Provide the (X, Y) coordinate of the cell's center where the given text is located.  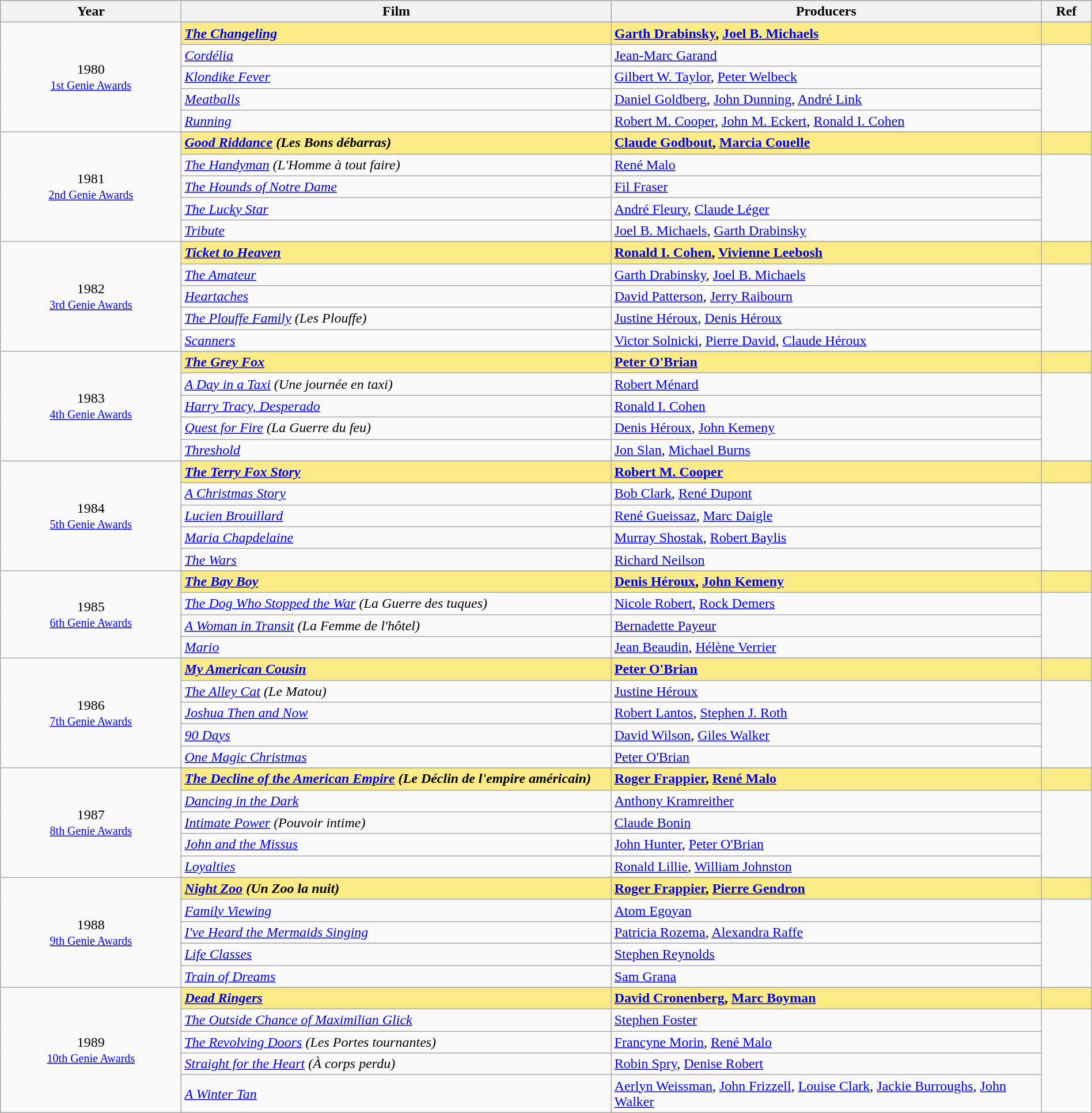
The Alley Cat (Le Matou) (396, 691)
Sam Grana (826, 976)
Train of Dreams (396, 976)
Francyne Morin, René Malo (826, 1042)
Ref (1067, 12)
Robert Ménard (826, 384)
The Lucky Star (396, 209)
Roger Frappier, René Malo (826, 779)
A Winter Tan (396, 1093)
Robert Lantos, Stephen J. Roth (826, 713)
Bernadette Payeur (826, 625)
Justine Héroux, Denis Héroux (826, 319)
Ronald Lillie, William Johnston (826, 866)
Jon Slan, Michael Burns (826, 450)
Ronald I. Cohen, Vivienne Leebosh (826, 252)
Tribute (396, 230)
The Handyman (L'Homme à tout faire) (396, 165)
Aerlyn Weissman, John Frizzell, Louise Clark, Jackie Burroughs, John Walker (826, 1093)
Loyalties (396, 866)
Ticket to Heaven (396, 252)
1988 9th Genie Awards (91, 932)
Heartaches (396, 297)
One Magic Christmas (396, 757)
1985 6th Genie Awards (91, 614)
1982 3rd Genie Awards (91, 296)
1989 10th Genie Awards (91, 1050)
Daniel Goldberg, John Dunning, André Link (826, 99)
1980 1st Genie Awards (91, 77)
Threshold (396, 450)
Atom Egoyan (826, 910)
Intimate Power (Pouvoir intime) (396, 823)
The Bay Boy (396, 581)
Claude Godbout, Marcia Couelle (826, 143)
David Patterson, Jerry Raibourn (826, 297)
1983 4th Genie Awards (91, 406)
Mario (396, 648)
Joshua Then and Now (396, 713)
1981 2nd Genie Awards (91, 187)
The Terry Fox Story (396, 472)
René Gueissaz, Marc Daigle (826, 516)
The Amateur (396, 275)
90 Days (396, 735)
Cordélia (396, 55)
Roger Frappier, Pierre Gendron (826, 888)
Murray Shostak, Robert Baylis (826, 537)
John Hunter, Peter O'Brian (826, 845)
1987 8th Genie Awards (91, 823)
1986 7th Genie Awards (91, 713)
Joel B. Michaels, Garth Drabinsky (826, 230)
Claude Bonin (826, 823)
A Woman in Transit (La Femme de l'hôtel) (396, 625)
1984 5th Genie Awards (91, 516)
André Fleury, Claude Léger (826, 209)
Meatballs (396, 99)
Life Classes (396, 954)
Robert M. Cooper, John M. Eckert, Ronald I. Cohen (826, 121)
A Christmas Story (396, 494)
Dancing in the Dark (396, 801)
Robert M. Cooper (826, 472)
Fil Fraser (826, 187)
My American Cousin (396, 669)
René Malo (826, 165)
A Day in a Taxi (Une journée en taxi) (396, 384)
I've Heard the Mermaids Singing (396, 932)
Family Viewing (396, 910)
Patricia Rozema, Alexandra Raffe (826, 932)
Jean Beaudin, Hélène Verrier (826, 648)
John and the Missus (396, 845)
Harry Tracy, Desperado (396, 406)
Year (91, 12)
The Outside Chance of Maximilian Glick (396, 1020)
The Wars (396, 559)
Film (396, 12)
The Dog Who Stopped the War (La Guerre des tuques) (396, 603)
Quest for Fire (La Guerre du feu) (396, 428)
Good Riddance (Les Bons débarras) (396, 143)
Jean-Marc Garand (826, 55)
The Changeling (396, 33)
The Hounds of Notre Dame (396, 187)
Anthony Kramreither (826, 801)
Victor Solnicki, Pierre David, Claude Héroux (826, 340)
The Grey Fox (396, 362)
The Decline of the American Empire (Le Déclin de l'empire américain) (396, 779)
Klondike Fever (396, 77)
David Wilson, Giles Walker (826, 735)
Maria Chapdelaine (396, 537)
The Revolving Doors (Les Portes tournantes) (396, 1042)
Lucien Brouillard (396, 516)
Nicole Robert, Rock Demers (826, 603)
Gilbert W. Taylor, Peter Welbeck (826, 77)
Stephen Foster (826, 1020)
David Cronenberg, Marc Boyman (826, 998)
Stephen Reynolds (826, 954)
Dead Ringers (396, 998)
Night Zoo (Un Zoo la nuit) (396, 888)
Bob Clark, René Dupont (826, 494)
Ronald I. Cohen (826, 406)
Richard Neilson (826, 559)
Producers (826, 12)
The Plouffe Family (Les Plouffe) (396, 319)
Straight for the Heart (À corps perdu) (396, 1064)
Running (396, 121)
Robin Spry, Denise Robert (826, 1064)
Scanners (396, 340)
Justine Héroux (826, 691)
